Return (X, Y) of the center of cell containing provided text 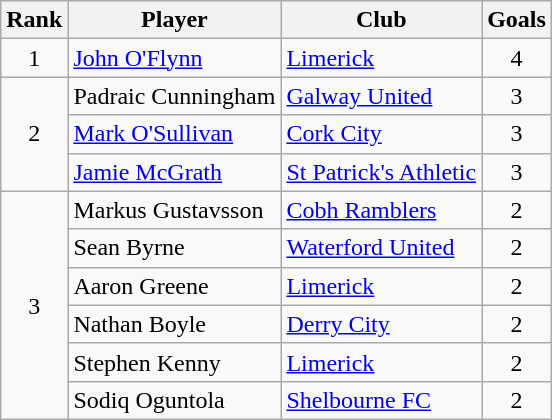
Sean Byrne (174, 248)
Rank (34, 20)
Aaron Greene (174, 286)
Stephen Kenny (174, 362)
Waterford United (382, 248)
Jamie McGrath (174, 172)
Mark O'Sullivan (174, 134)
4 (517, 58)
Player (174, 20)
Cobh Ramblers (382, 210)
Goals (517, 20)
St Patrick's Athletic (382, 172)
Cork City (382, 134)
Sodiq Oguntola (174, 400)
Derry City (382, 324)
Shelbourne FC (382, 400)
Club (382, 20)
John O'Flynn (174, 58)
Galway United (382, 96)
Padraic Cunningham (174, 96)
1 (34, 58)
Markus Gustavsson (174, 210)
Nathan Boyle (174, 324)
